Return (x, y) of the center of cell containing provided text 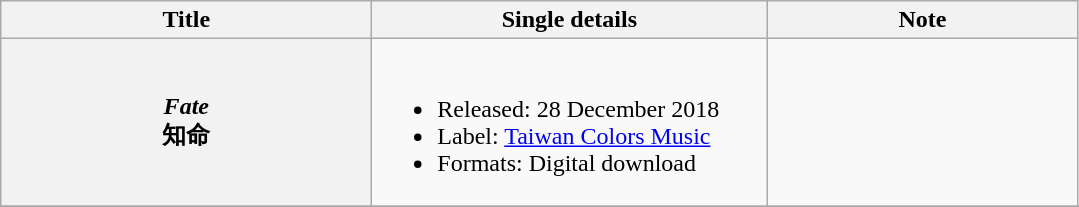
Released: 28 December 2018Label: Taiwan Colors MusicFormats: Digital download (570, 122)
Single details (570, 20)
Fate知命 (186, 122)
Title (186, 20)
Note (922, 20)
